Identify which cell holds the provided text, then report its (x, y) central coordinate. 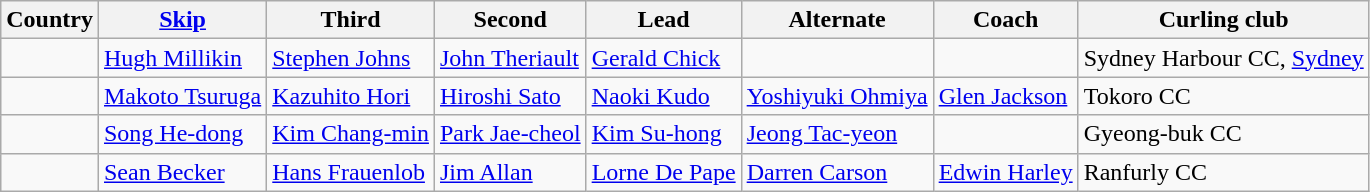
John Theriault (510, 58)
Yoshiyuki Ohmiya (837, 96)
Sean Becker (182, 172)
Hugh Millikin (182, 58)
Third (351, 20)
Edwin Harley (1006, 172)
Gyeong-buk CC (1224, 134)
Song He-dong (182, 134)
Darren Carson (837, 172)
Naoki Kudo (664, 96)
Alternate (837, 20)
Second (510, 20)
Gerald Chick (664, 58)
Park Jae-cheol (510, 134)
Curling club (1224, 20)
Kazuhito Hori (351, 96)
Tokoro CC (1224, 96)
Sydney Harbour CC, Sydney (1224, 58)
Lead (664, 20)
Hans Frauenlob (351, 172)
Stephen Johns (351, 58)
Jim Allan (510, 172)
Kim Su-hong (664, 134)
Hiroshi Sato (510, 96)
Lorne De Pape (664, 172)
Ranfurly CC (1224, 172)
Coach (1006, 20)
Glen Jackson (1006, 96)
Makoto Tsuruga (182, 96)
Kim Chang-min (351, 134)
Jeong Tac-yeon (837, 134)
Skip (182, 20)
Country (50, 20)
